Return [x, y] of the center of cell containing provided text 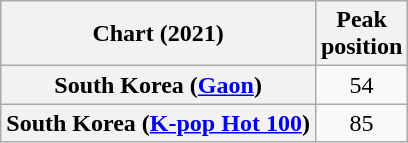
85 [361, 123]
South Korea (K-pop Hot 100) [158, 123]
Chart (2021) [158, 34]
54 [361, 85]
South Korea (Gaon) [158, 85]
Peakposition [361, 34]
